Extract the [x, y] coordinate from the center of the cell holding the provided text.  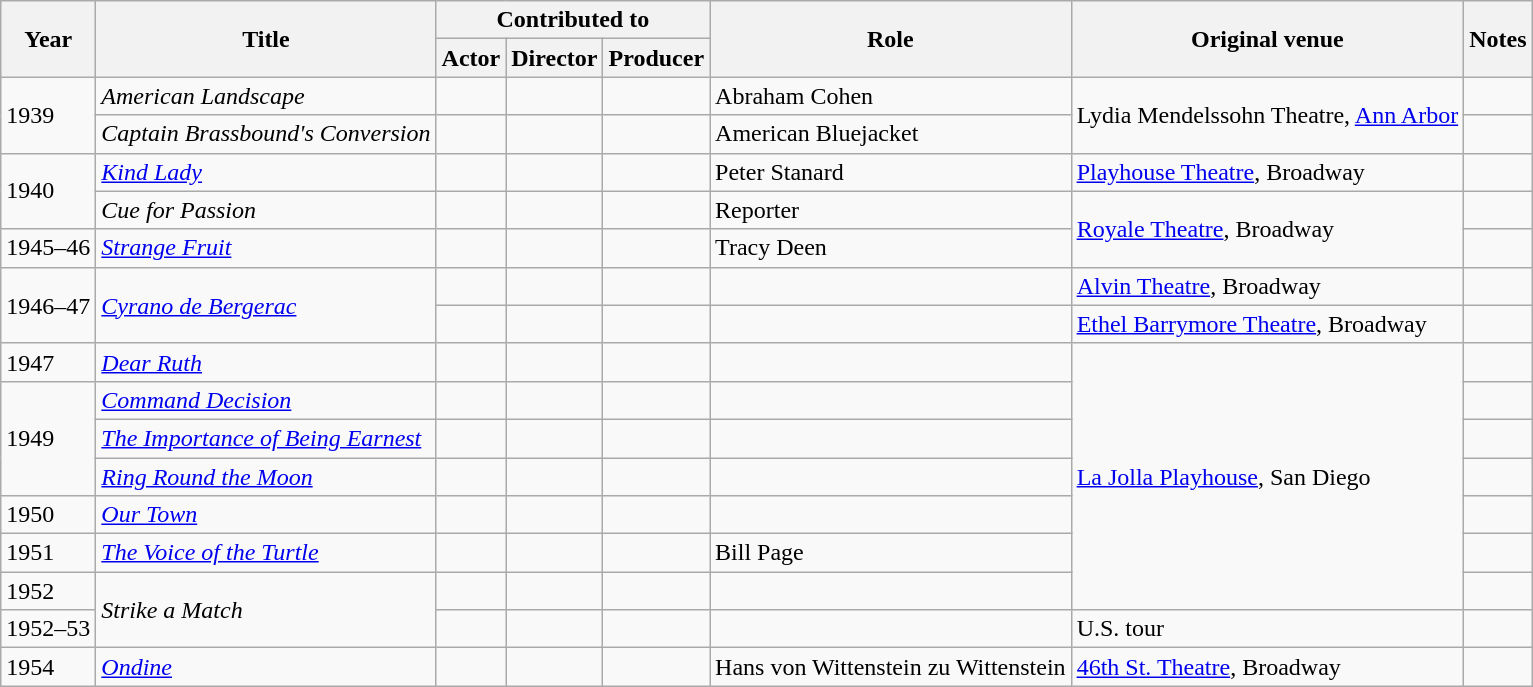
Captain Brassbound's Conversion [266, 134]
Command Decision [266, 400]
Role [891, 39]
American Bluejacket [891, 134]
Dear Ruth [266, 362]
Cyrano de Bergerac [266, 305]
The Importance of Being Earnest [266, 438]
1939 [48, 115]
Hans von Wittenstein zu Wittenstein [891, 667]
1945–46 [48, 248]
1952–53 [48, 629]
Our Town [266, 515]
Abraham Cohen [891, 96]
Producer [656, 58]
Kind Lady [266, 172]
The Voice of the Turtle [266, 553]
1951 [48, 553]
1952 [48, 591]
1950 [48, 515]
1954 [48, 667]
Bill Page [891, 553]
Lydia Mendelssohn Theatre, Ann Arbor [1268, 115]
Ring Round the Moon [266, 477]
La Jolla Playhouse, San Diego [1268, 476]
Title [266, 39]
Year [48, 39]
1940 [48, 191]
Ethel Barrymore Theatre, Broadway [1268, 324]
Ondine [266, 667]
Notes [1498, 39]
1949 [48, 438]
Tracy Deen [891, 248]
U.S. tour [1268, 629]
46th St. Theatre, Broadway [1268, 667]
1946–47 [48, 305]
Reporter [891, 210]
Director [554, 58]
Strike a Match [266, 610]
Strange Fruit [266, 248]
Peter Stanard [891, 172]
American Landscape [266, 96]
Alvin Theatre, Broadway [1268, 286]
Cue for Passion [266, 210]
Royale Theatre, Broadway [1268, 229]
Actor [471, 58]
Original venue [1268, 39]
Playhouse Theatre, Broadway [1268, 172]
1947 [48, 362]
Contributed to [573, 20]
